From the cell containing the given text, extract its center point as (x, y) coordinate. 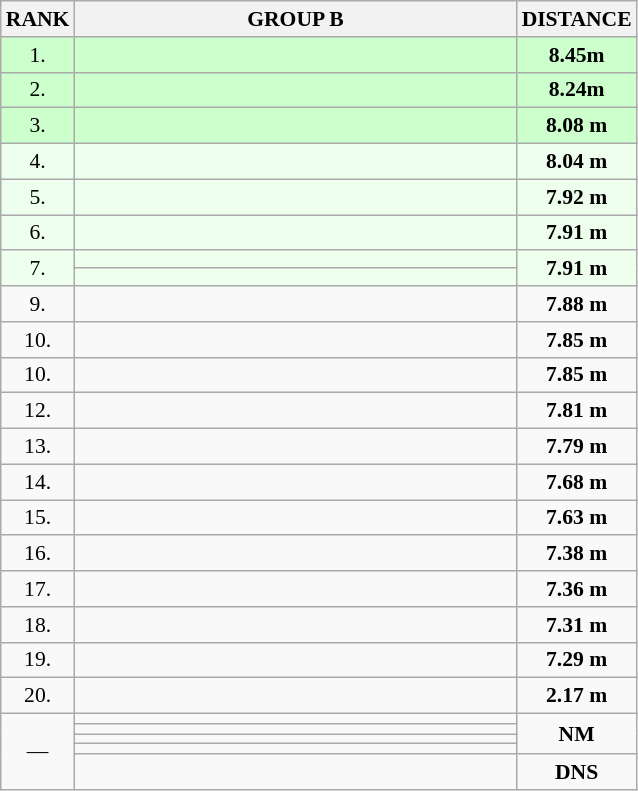
14. (38, 482)
18. (38, 625)
8.08 m (577, 126)
7. (38, 269)
19. (38, 660)
15. (38, 518)
13. (38, 447)
20. (38, 696)
5. (38, 197)
— (38, 752)
7.68 m (577, 482)
RANK (38, 19)
NM (577, 734)
7.31 m (577, 625)
7.29 m (577, 660)
7.88 m (577, 304)
3. (38, 126)
4. (38, 162)
GROUP B (295, 19)
8.04 m (577, 162)
7.38 m (577, 554)
2.17 m (577, 696)
7.81 m (577, 411)
1. (38, 55)
7.63 m (577, 518)
7.36 m (577, 589)
12. (38, 411)
2. (38, 90)
8.24m (577, 90)
17. (38, 589)
8.45m (577, 55)
7.92 m (577, 197)
DISTANCE (577, 19)
9. (38, 304)
DNS (577, 772)
6. (38, 233)
16. (38, 554)
7.79 m (577, 447)
